From the cell containing the given text, extract its center point as (x, y) coordinate. 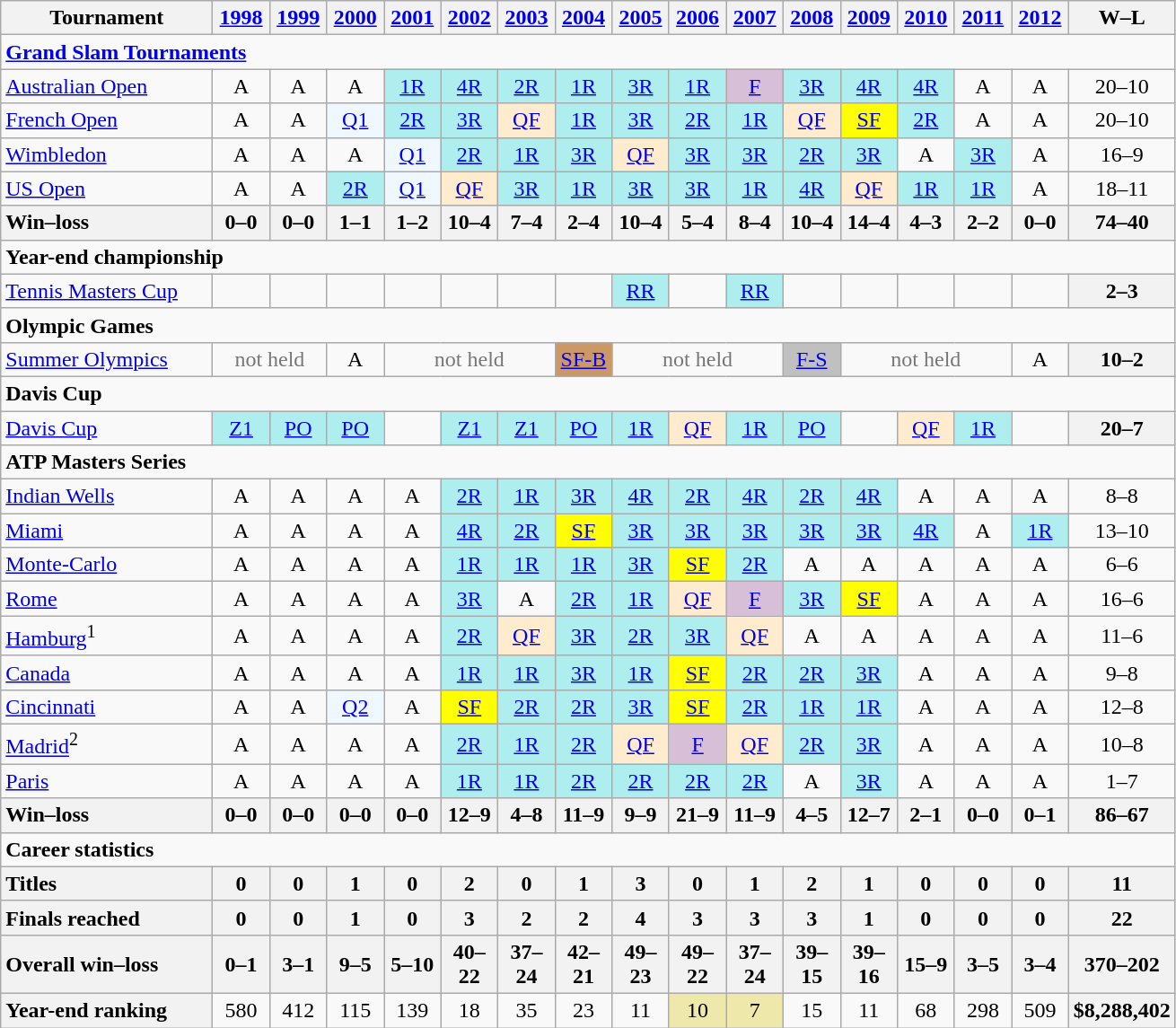
8–8 (1122, 496)
F-S (812, 359)
86–67 (1122, 815)
39–15 (812, 964)
14–4 (869, 223)
Rome (107, 599)
2010 (926, 18)
2003 (527, 18)
Madrid2 (107, 745)
4–5 (812, 815)
2012 (1040, 18)
16–6 (1122, 599)
2005 (641, 18)
3–5 (983, 964)
4–3 (926, 223)
23 (584, 1010)
Paris (107, 781)
298 (983, 1010)
18–11 (1122, 189)
115 (355, 1010)
Tennis Masters Cup (107, 291)
Miami (107, 531)
370–202 (1122, 964)
Cincinnati (107, 707)
42–21 (584, 964)
2004 (584, 18)
Year-end ranking (107, 1010)
509 (1040, 1010)
580 (241, 1010)
2000 (355, 18)
Titles (107, 883)
49–23 (641, 964)
Indian Wells (107, 496)
Overall win–loss (107, 964)
40–22 (470, 964)
9–9 (641, 815)
Monte-Carlo (107, 565)
Career statistics (589, 849)
4–8 (527, 815)
12–7 (869, 815)
Tournament (107, 18)
Wimbledon (107, 154)
US Open (107, 189)
Canada (107, 672)
139 (413, 1010)
Year-end championship (589, 257)
9–8 (1122, 672)
12–9 (470, 815)
49–22 (698, 964)
3–1 (298, 964)
6–6 (1122, 565)
2001 (413, 18)
74–40 (1122, 223)
Grand Slam Tournaments (589, 52)
2–3 (1122, 291)
2007 (755, 18)
8–4 (755, 223)
12–8 (1122, 707)
2–2 (983, 223)
35 (527, 1010)
1999 (298, 18)
7 (755, 1010)
68 (926, 1010)
21–9 (698, 815)
16–9 (1122, 154)
412 (298, 1010)
18 (470, 1010)
Australian Open (107, 86)
Olympic Games (589, 325)
15–9 (926, 964)
2–1 (926, 815)
5–4 (698, 223)
22 (1122, 918)
13–10 (1122, 531)
5–10 (413, 964)
2009 (869, 18)
11–6 (1122, 636)
3–4 (1040, 964)
10–2 (1122, 359)
Hamburg1 (107, 636)
1998 (241, 18)
2011 (983, 18)
39–16 (869, 964)
2008 (812, 18)
Finals reached (107, 918)
1–7 (1122, 781)
2002 (470, 18)
10 (698, 1010)
Summer Olympics (107, 359)
2006 (698, 18)
French Open (107, 120)
ATP Masters Series (589, 462)
1–2 (413, 223)
15 (812, 1010)
$8,288,402 (1122, 1010)
10–8 (1122, 745)
9–5 (355, 964)
20–7 (1122, 428)
Q2 (355, 707)
4 (641, 918)
W–L (1122, 18)
2–4 (584, 223)
SF-B (584, 359)
1–1 (355, 223)
7–4 (527, 223)
